Pinpoint the cell where the given text exists, returning its (X, Y) midpoint coordinate. 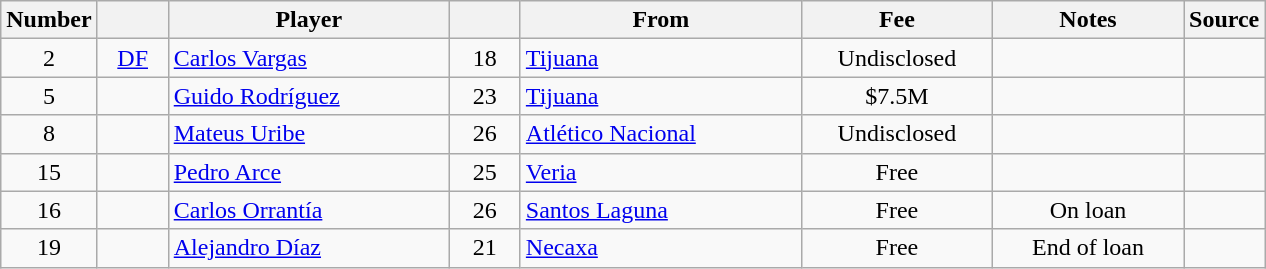
$7.5M (896, 96)
Guido Rodríguez (308, 96)
Carlos Vargas (308, 58)
Necaxa (660, 248)
Veria (660, 172)
Alejandro Díaz (308, 248)
Pedro Arce (308, 172)
End of loan (1088, 248)
On loan (1088, 210)
Number (49, 20)
16 (49, 210)
Mateus Uribe (308, 134)
5 (49, 96)
21 (484, 248)
8 (49, 134)
From (660, 20)
19 (49, 248)
Carlos Orrantía (308, 210)
2 (49, 58)
25 (484, 172)
Source (1224, 20)
15 (49, 172)
23 (484, 96)
Atlético Nacional (660, 134)
Player (308, 20)
Santos Laguna (660, 210)
Notes (1088, 20)
DF (132, 58)
18 (484, 58)
Fee (896, 20)
